Identify which cell holds the provided text, then report its (x, y) central coordinate. 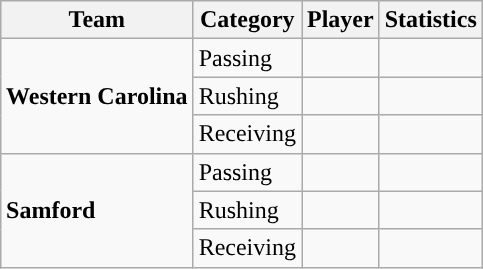
Player (341, 20)
Western Carolina (98, 96)
Samford (98, 210)
Statistics (430, 20)
Team (98, 20)
Category (247, 20)
